Return the (X, Y) coordinate for the center point of the cell that contains the specified text.  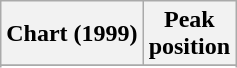
Peakposition (189, 34)
Chart (1999) (72, 34)
